Output the (X, Y) coordinate of the center of the cell containing the given text.  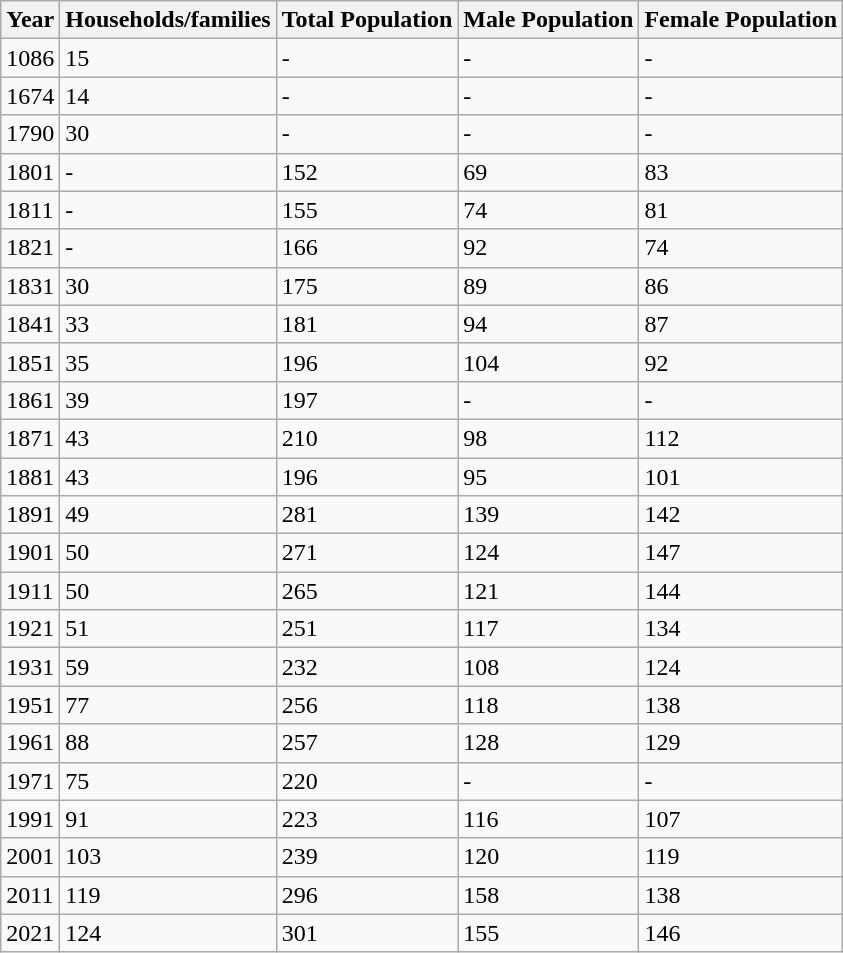
14 (168, 96)
144 (741, 591)
88 (168, 743)
271 (367, 553)
108 (548, 667)
86 (741, 286)
197 (367, 400)
1971 (30, 781)
116 (548, 819)
239 (367, 857)
1881 (30, 477)
107 (741, 819)
101 (741, 477)
Female Population (741, 20)
2011 (30, 895)
210 (367, 438)
134 (741, 629)
1931 (30, 667)
1921 (30, 629)
81 (741, 210)
104 (548, 362)
265 (367, 591)
257 (367, 743)
87 (741, 324)
1961 (30, 743)
1991 (30, 819)
1851 (30, 362)
223 (367, 819)
95 (548, 477)
1086 (30, 58)
112 (741, 438)
152 (367, 172)
69 (548, 172)
1951 (30, 705)
51 (168, 629)
256 (367, 705)
1801 (30, 172)
49 (168, 515)
117 (548, 629)
1674 (30, 96)
1911 (30, 591)
281 (367, 515)
2001 (30, 857)
2021 (30, 933)
121 (548, 591)
Year (30, 20)
181 (367, 324)
15 (168, 58)
139 (548, 515)
98 (548, 438)
Households/families (168, 20)
77 (168, 705)
39 (168, 400)
91 (168, 819)
175 (367, 286)
59 (168, 667)
1901 (30, 553)
Male Population (548, 20)
35 (168, 362)
129 (741, 743)
Total Population (367, 20)
1861 (30, 400)
75 (168, 781)
220 (367, 781)
120 (548, 857)
103 (168, 857)
158 (548, 895)
1831 (30, 286)
296 (367, 895)
1871 (30, 438)
142 (741, 515)
166 (367, 248)
1891 (30, 515)
146 (741, 933)
301 (367, 933)
1811 (30, 210)
1841 (30, 324)
33 (168, 324)
94 (548, 324)
147 (741, 553)
232 (367, 667)
89 (548, 286)
251 (367, 629)
1790 (30, 134)
128 (548, 743)
83 (741, 172)
1821 (30, 248)
118 (548, 705)
